Locate the cell with the specified text and output its [x, y] center coordinate. 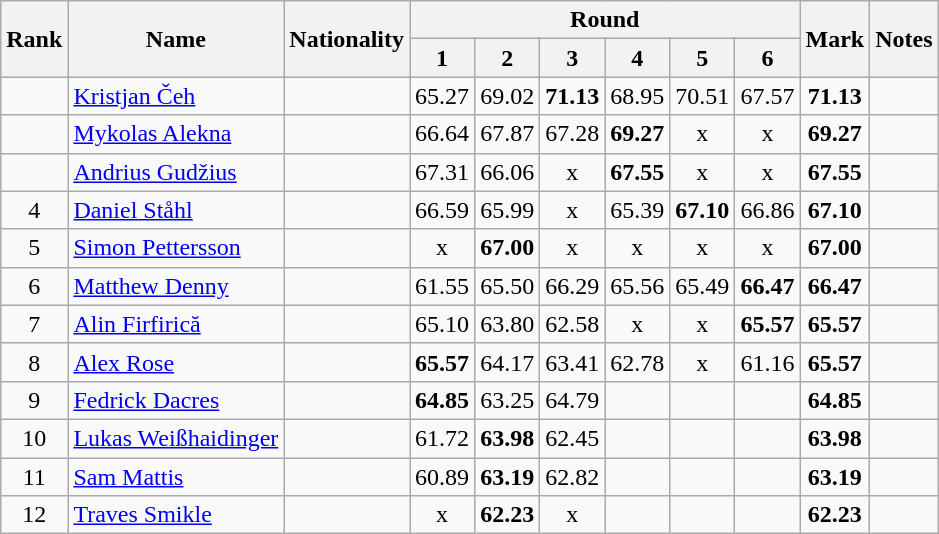
Lukas Weißhaidinger [176, 438]
Mykolas Alekna [176, 134]
66.59 [442, 210]
9 [34, 400]
65.56 [638, 286]
65.27 [442, 96]
65.10 [442, 324]
Rank [34, 39]
Matthew Denny [176, 286]
63.41 [572, 362]
Alex Rose [176, 362]
Simon Pettersson [176, 248]
67.87 [508, 134]
Alin Firfirică [176, 324]
61.55 [442, 286]
67.28 [572, 134]
62.78 [638, 362]
Name [176, 39]
63.80 [508, 324]
61.16 [768, 362]
60.89 [442, 477]
65.99 [508, 210]
Nationality [347, 39]
70.51 [702, 96]
64.17 [508, 362]
62.58 [572, 324]
Andrius Gudžius [176, 172]
Mark [835, 39]
12 [34, 515]
69.02 [508, 96]
66.06 [508, 172]
Notes [904, 39]
62.82 [572, 477]
8 [34, 362]
Traves Smikle [176, 515]
Sam Mattis [176, 477]
61.72 [442, 438]
65.49 [702, 286]
63.25 [508, 400]
67.31 [442, 172]
66.86 [768, 210]
Fedrick Dacres [176, 400]
Kristjan Čeh [176, 96]
67.57 [768, 96]
10 [34, 438]
65.50 [508, 286]
Round [605, 20]
1 [442, 58]
66.29 [572, 286]
Daniel Ståhl [176, 210]
65.39 [638, 210]
7 [34, 324]
68.95 [638, 96]
3 [572, 58]
62.45 [572, 438]
64.79 [572, 400]
11 [34, 477]
66.64 [442, 134]
2 [508, 58]
